Capture the cell that displays the provided text and extract its [x, y] central coordinate. 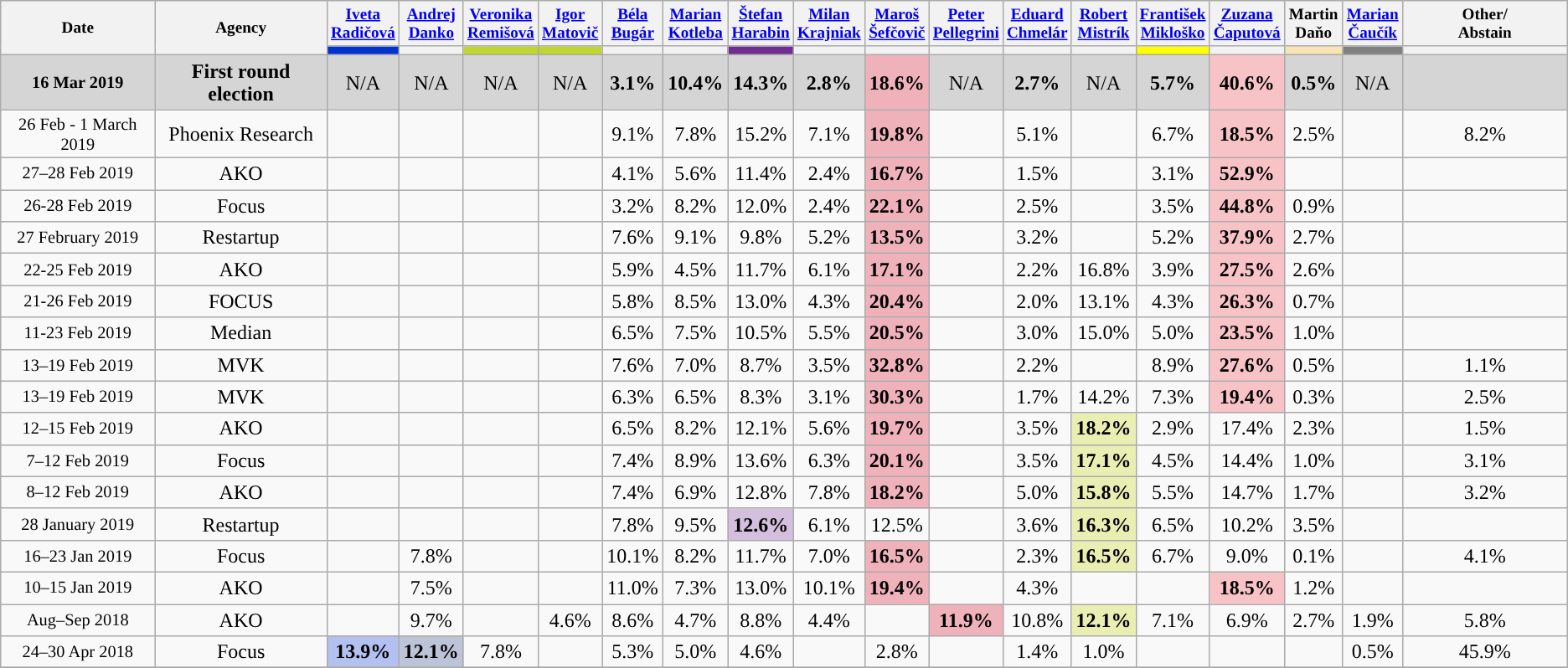
28 January 2019 [78, 524]
13.9% [363, 652]
Other/Abstain [1484, 23]
Iveta Radičová [363, 23]
19.8% [896, 134]
22.1% [896, 206]
18.6% [896, 82]
0.9% [1313, 206]
Median [241, 333]
1.4% [1037, 652]
0.1% [1313, 556]
44.8% [1246, 206]
10.8% [1037, 620]
45.9% [1484, 652]
3.6% [1037, 524]
16.8% [1104, 270]
Milan Krajniak [829, 23]
27 February 2019 [78, 238]
5.9% [633, 270]
21-26 Feb 2019 [78, 301]
15.2% [761, 134]
12–15 Feb 2019 [78, 429]
7–12 Feb 2019 [78, 460]
22-25 Feb 2019 [78, 270]
26-28 Feb 2019 [78, 206]
20.4% [896, 301]
8.6% [633, 620]
12.0% [761, 206]
Agency [241, 28]
40.6% [1246, 82]
13.5% [896, 238]
13.1% [1104, 301]
32.8% [896, 365]
Date [78, 28]
14.2% [1104, 397]
16–23 Jan 2019 [78, 556]
0.7% [1313, 301]
9.0% [1246, 556]
Andrej Danko [431, 23]
20.5% [896, 333]
5.1% [1037, 134]
8.7% [761, 365]
František Mikloško [1173, 23]
27.6% [1246, 365]
27–28 Feb 2019 [78, 174]
12.6% [761, 524]
15.8% [1104, 492]
Igor Matovič [570, 23]
13.6% [761, 460]
Eduard Chmelár [1037, 23]
FOCUS [241, 301]
14.7% [1246, 492]
Marian Kotleba [695, 23]
Béla Bugár [633, 23]
Zuzana Čaputová [1246, 23]
37.9% [1246, 238]
First round election [241, 82]
8.8% [761, 620]
Martin Daňo [1313, 23]
20.1% [896, 460]
19.7% [896, 429]
Peter Pellegrini [966, 23]
4.4% [829, 620]
26 Feb - 1 March 2019 [78, 134]
15.0% [1104, 333]
Phoenix Research [241, 134]
1.1% [1484, 365]
9.7% [431, 620]
26.3% [1246, 301]
16 Mar 2019 [78, 82]
2.0% [1037, 301]
16.7% [896, 174]
14.3% [761, 82]
16.3% [1104, 524]
8.5% [695, 301]
3.9% [1173, 270]
1.2% [1313, 588]
Štefan Harabin [761, 23]
9.8% [761, 238]
10.2% [1246, 524]
11.4% [761, 174]
30.3% [896, 397]
14.4% [1246, 460]
11.9% [966, 620]
23.5% [1246, 333]
5.7% [1173, 82]
12.5% [896, 524]
4.7% [695, 620]
11-23 Feb 2019 [78, 333]
9.5% [695, 524]
8–12 Feb 2019 [78, 492]
2.6% [1313, 270]
1.9% [1372, 620]
52.9% [1246, 174]
Veronika Remišová [501, 23]
27.5% [1246, 270]
Robert Mistrík [1104, 23]
12.8% [761, 492]
0.3% [1313, 397]
11.0% [633, 588]
24–30 Apr 2018 [78, 652]
8.3% [761, 397]
10.4% [695, 82]
Marian Čaučík [1372, 23]
Maroš Šefčovič [896, 23]
10–15 Jan 2019 [78, 588]
Aug–Sep 2018 [78, 620]
10.5% [761, 333]
17.4% [1246, 429]
5.3% [633, 652]
2.9% [1173, 429]
3.0% [1037, 333]
